Locate the cell with the specified text and output its [x, y] center coordinate. 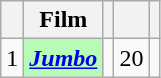
20 [132, 58]
Film [64, 20]
1 [12, 58]
Jumbo [64, 58]
